From the cell containing the given text, extract its center point as [x, y] coordinate. 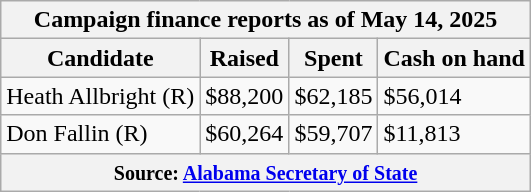
Cash on hand [454, 58]
Campaign finance reports as of May 14, 2025 [266, 20]
$62,185 [334, 96]
Don Fallin (R) [100, 134]
Heath Allbright (R) [100, 96]
$11,813 [454, 134]
$88,200 [244, 96]
$56,014 [454, 96]
Raised [244, 58]
$60,264 [244, 134]
Spent [334, 58]
$59,707 [334, 134]
Candidate [100, 58]
Source: Alabama Secretary of State [266, 172]
